For the text-containing cell, return its midpoint in [x, y] coordinate format. 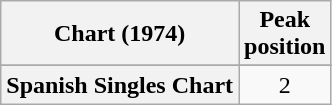
Spanish Singles Chart [120, 85]
2 [285, 85]
Chart (1974) [120, 34]
Peakposition [285, 34]
